Provide the [X, Y] coordinate of the cell's center where the given text is located.  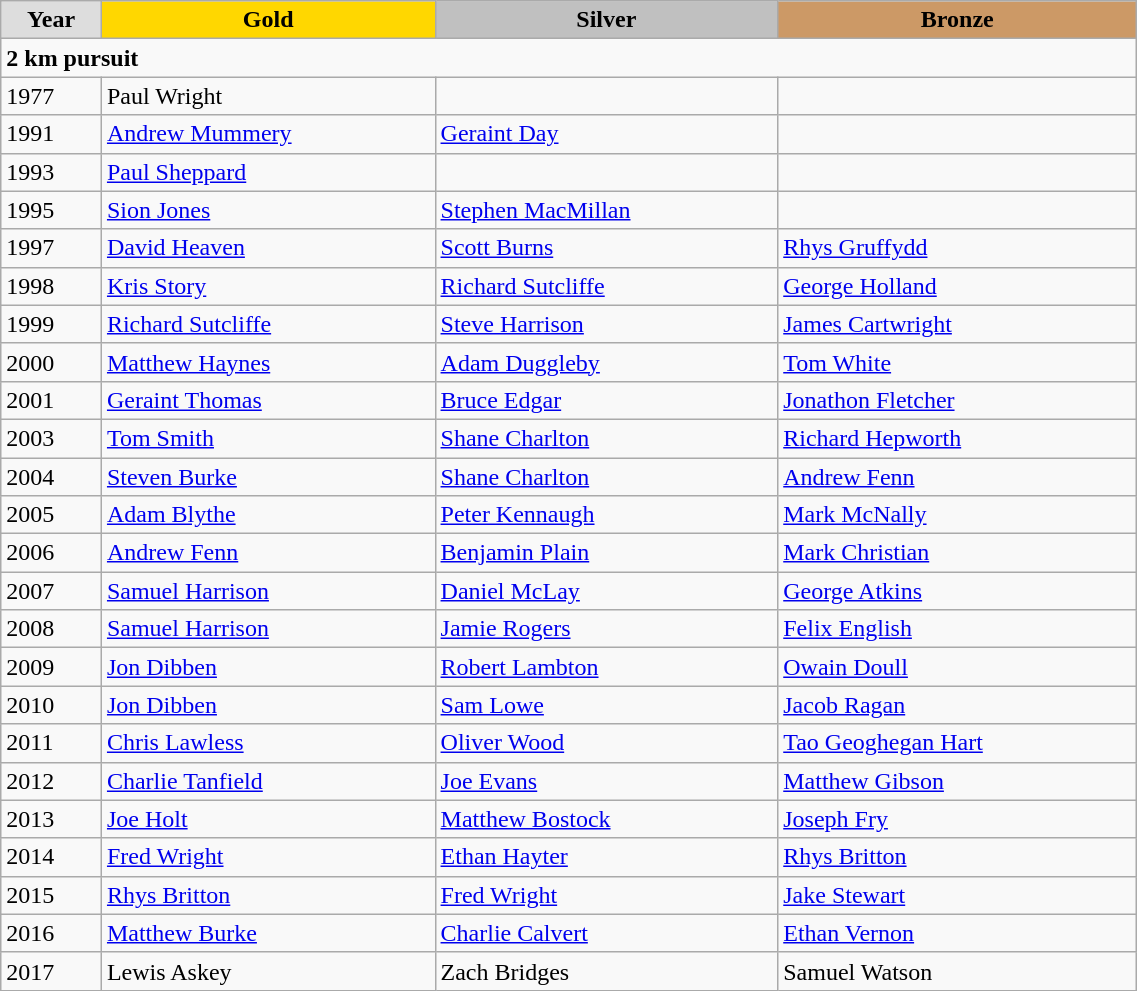
Matthew Bostock [606, 819]
Geraint Thomas [268, 400]
Robert Lambton [606, 667]
2011 [52, 743]
Adam Blythe [268, 515]
Sion Jones [268, 210]
Kris Story [268, 286]
2003 [52, 438]
1997 [52, 248]
Bruce Edgar [606, 400]
Peter Kennaugh [606, 515]
Mark Christian [958, 553]
1999 [52, 324]
Silver [606, 20]
Richard Hepworth [958, 438]
2008 [52, 629]
Owain Doull [958, 667]
1995 [52, 210]
David Heaven [268, 248]
Oliver Wood [606, 743]
2013 [52, 819]
Stephen MacMillan [606, 210]
George Atkins [958, 591]
Scott Burns [606, 248]
Matthew Gibson [958, 781]
Jake Stewart [958, 895]
Year [52, 20]
Tom Smith [268, 438]
Joe Holt [268, 819]
Jonathon Fletcher [958, 400]
1998 [52, 286]
Chris Lawless [268, 743]
Samuel Watson [958, 971]
Geraint Day [606, 134]
2014 [52, 857]
Tao Geoghegan Hart [958, 743]
Adam Duggleby [606, 362]
Paul Sheppard [268, 172]
Joseph Fry [958, 819]
2007 [52, 591]
Tom White [958, 362]
2010 [52, 705]
Jacob Ragan [958, 705]
Sam Lowe [606, 705]
Benjamin Plain [606, 553]
Felix English [958, 629]
Lewis Askey [268, 971]
Mark McNally [958, 515]
Zach Bridges [606, 971]
Andrew Mummery [268, 134]
2006 [52, 553]
Joe Evans [606, 781]
1977 [52, 96]
2000 [52, 362]
2004 [52, 477]
Steven Burke [268, 477]
Paul Wright [268, 96]
Ethan Hayter [606, 857]
Rhys Gruffydd [958, 248]
Matthew Haynes [268, 362]
Ethan Vernon [958, 933]
2009 [52, 667]
2 km pursuit [569, 58]
2012 [52, 781]
2015 [52, 895]
Bronze [958, 20]
Jamie Rogers [606, 629]
Steve Harrison [606, 324]
Daniel McLay [606, 591]
Charlie Tanfield [268, 781]
Gold [268, 20]
Charlie Calvert [606, 933]
2001 [52, 400]
2016 [52, 933]
1991 [52, 134]
George Holland [958, 286]
James Cartwright [958, 324]
2017 [52, 971]
Matthew Burke [268, 933]
1993 [52, 172]
2005 [52, 515]
